From the cell containing the given text, extract its center point as (x, y) coordinate. 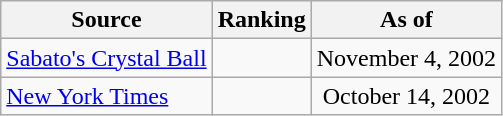
Source (106, 20)
Sabato's Crystal Ball (106, 58)
November 4, 2002 (406, 58)
As of (406, 20)
Ranking (262, 20)
New York Times (106, 96)
October 14, 2002 (406, 96)
